Search for the cell housing the specified text and yield its (X, Y) center coordinate. 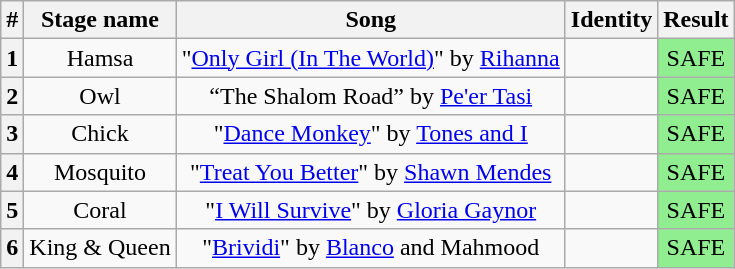
Mosquito (100, 172)
Chick (100, 134)
Owl (100, 96)
Hamsa (100, 58)
"I Will Survive" by Gloria Gaynor (370, 210)
2 (12, 96)
4 (12, 172)
6 (12, 248)
King & Queen (100, 248)
1 (12, 58)
"Brividi" by Blanco and Mahmood (370, 248)
Result (696, 20)
"Dance Monkey" by Tones and I (370, 134)
Song (370, 20)
"Only Girl (In The World)" by Rihanna (370, 58)
# (12, 20)
Stage name (100, 20)
"Treat You Better" by Shawn Mendes (370, 172)
Coral (100, 210)
3 (12, 134)
“The Shalom Road” by Pe'er Tasi (370, 96)
Identity (611, 20)
5 (12, 210)
